Pinpoint the cell where the given text exists, returning its [x, y] midpoint coordinate. 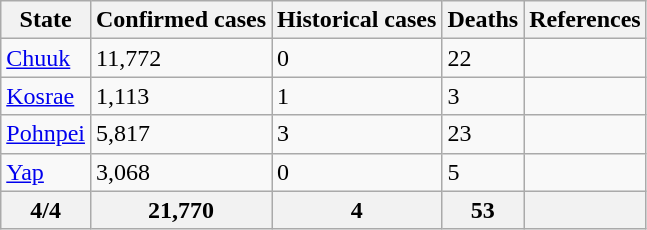
Chuuk [46, 58]
References [586, 20]
Kosrae [46, 96]
Historical cases [357, 20]
State [46, 20]
53 [483, 210]
1,113 [180, 96]
Pohnpei [46, 134]
5 [483, 172]
3,068 [180, 172]
4 [357, 210]
4/4 [46, 210]
11,772 [180, 58]
Deaths [483, 20]
21,770 [180, 210]
22 [483, 58]
Yap [46, 172]
5,817 [180, 134]
Confirmed cases [180, 20]
23 [483, 134]
1 [357, 96]
